Extract the (X, Y) coordinate from the center of the cell holding the provided text.  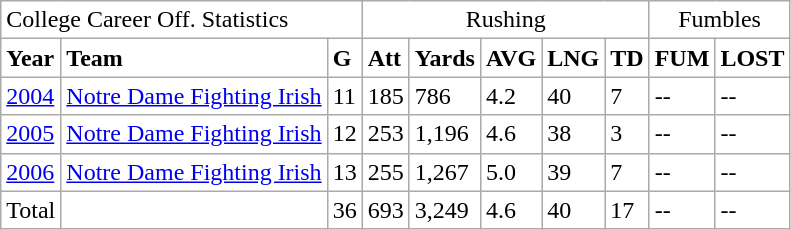
38 (574, 134)
2006 (31, 172)
3 (627, 134)
2004 (31, 96)
3,249 (444, 210)
693 (386, 210)
Yards (444, 58)
G (344, 58)
Att (386, 58)
College Career Off. Statistics (182, 20)
1,267 (444, 172)
5.0 (510, 172)
1,196 (444, 134)
185 (386, 96)
36 (344, 210)
255 (386, 172)
LNG (574, 58)
TD (627, 58)
12 (344, 134)
786 (444, 96)
11 (344, 96)
Total (31, 210)
Rushing (506, 20)
FUM (682, 58)
Fumbles (720, 20)
39 (574, 172)
4.2 (510, 96)
13 (344, 172)
253 (386, 134)
Team (194, 58)
17 (627, 210)
LOST (752, 58)
AVG (510, 58)
2005 (31, 134)
Year (31, 58)
